Return the [x, y] coordinate for the center point of the cell that contains the specified text.  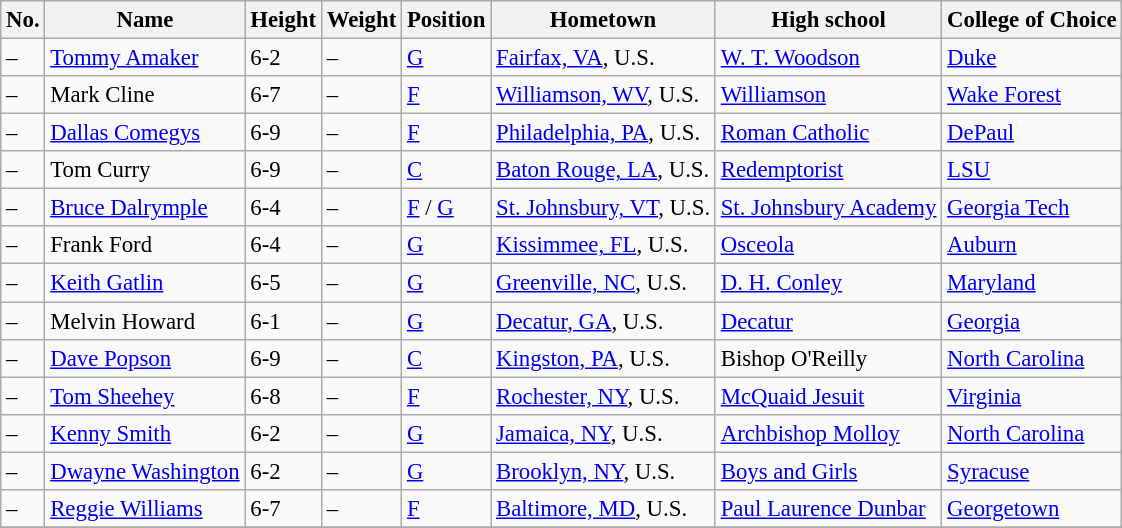
6-8 [283, 396]
W. T. Woodson [828, 58]
Position [446, 20]
Georgia Tech [1032, 208]
Decatur, GA, U.S. [604, 321]
Philadelphia, PA, U.S. [604, 133]
Rochester, NY, U.S. [604, 396]
Tom Sheehey [145, 396]
LSU [1032, 170]
Auburn [1032, 245]
Duke [1032, 58]
Frank Ford [145, 245]
Hometown [604, 20]
Maryland [1032, 283]
Virginia [1032, 396]
Fairfax, VA, U.S. [604, 58]
Wake Forest [1032, 95]
Tommy Amaker [145, 58]
Baton Rouge, LA, U.S. [604, 170]
6-1 [283, 321]
Dave Popson [145, 358]
Reggie Williams [145, 509]
Dwayne Washington [145, 471]
Archbishop Molloy [828, 433]
Paul Laurence Dunbar [828, 509]
Redemptorist [828, 170]
Dallas Comegys [145, 133]
Georgetown [1032, 509]
Williamson, WV, U.S. [604, 95]
Brooklyn, NY, U.S. [604, 471]
Osceola [828, 245]
Height [283, 20]
Williamson [828, 95]
McQuaid Jesuit [828, 396]
St. Johnsbury Academy [828, 208]
Mark Cline [145, 95]
Syracuse [1032, 471]
Bishop O'Reilly [828, 358]
Kingston, PA, U.S. [604, 358]
Name [145, 20]
Melvin Howard [145, 321]
D. H. Conley [828, 283]
College of Choice [1032, 20]
Baltimore, MD, U.S. [604, 509]
No. [23, 20]
Boys and Girls [828, 471]
St. Johnsbury, VT, U.S. [604, 208]
Keith Gatlin [145, 283]
6-5 [283, 283]
Kissimmee, FL, U.S. [604, 245]
Jamaica, NY, U.S. [604, 433]
Greenville, NC, U.S. [604, 283]
Georgia [1032, 321]
Tom Curry [145, 170]
Decatur [828, 321]
Bruce Dalrymple [145, 208]
F / G [446, 208]
DePaul [1032, 133]
Weight [361, 20]
Kenny Smith [145, 433]
Roman Catholic [828, 133]
High school [828, 20]
